Determine the [X, Y] coordinate at the center of the cell enclosing the given text.  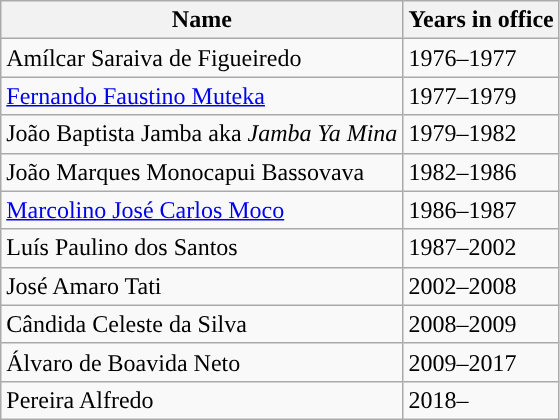
1987–2002 [481, 248]
José Amaro Tati [202, 286]
2018– [481, 400]
Álvaro de Boavida Neto [202, 362]
Marcolino José Carlos Moco [202, 210]
1976–1977 [481, 58]
Cândida Celeste da Silva [202, 324]
Amílcar Saraiva de Figueiredo [202, 58]
Pereira Alfredo [202, 400]
2008–2009 [481, 324]
1982–1986 [481, 172]
1986–1987 [481, 210]
João Marques Monocapui Bassovava [202, 172]
Luís Paulino dos Santos [202, 248]
Years in office [481, 20]
João Baptista Jamba aka Jamba Ya Mina [202, 134]
2002–2008 [481, 286]
2009–2017 [481, 362]
Fernando Faustino Muteka [202, 96]
1979–1982 [481, 134]
Name [202, 20]
1977–1979 [481, 96]
